Scan for the cell matching the given text and deliver its [x, y] coordinate at center. 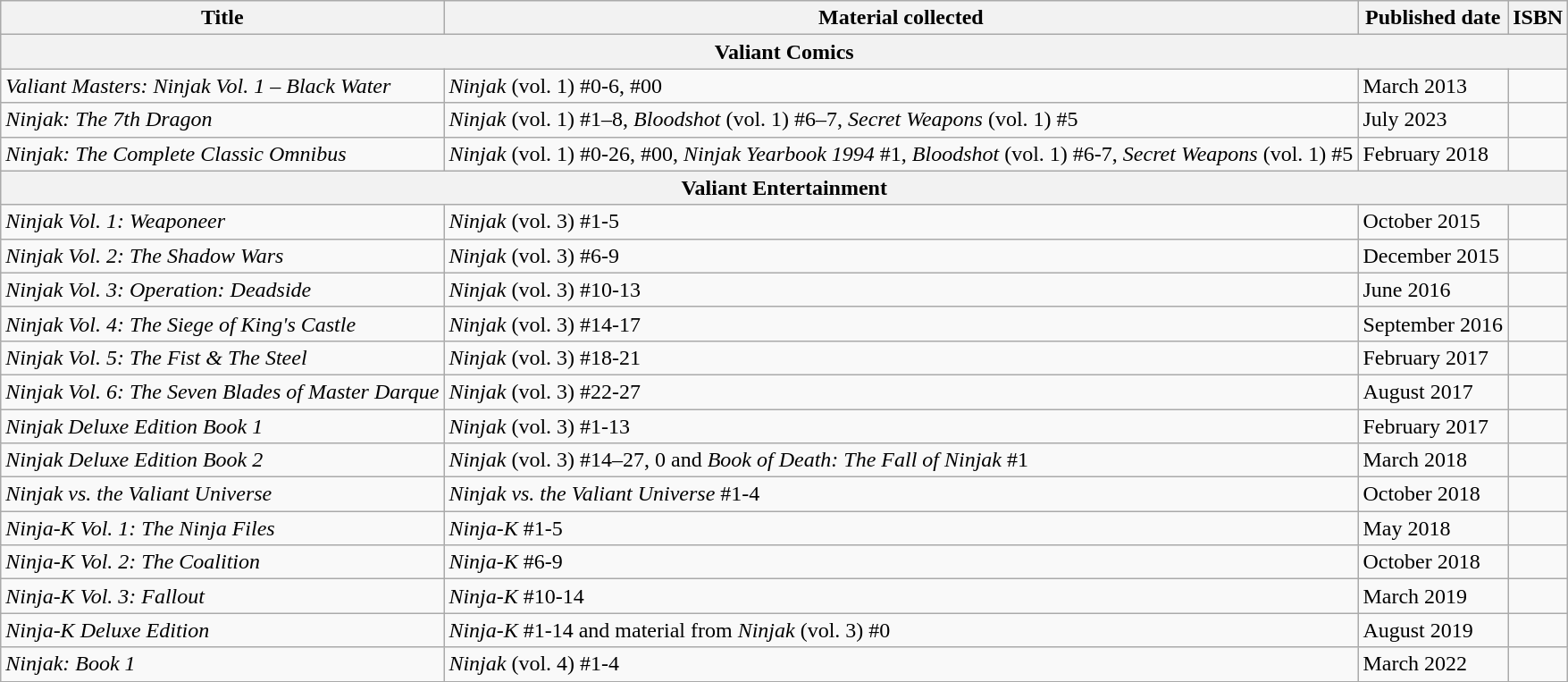
Ninja-K Vol. 3: Fallout [222, 596]
Valiant Masters: Ninjak Vol. 1 – Black Water [222, 86]
Ninjak (vol. 3) #1-5 [901, 222]
Ninjak: The 7th Dragon [222, 120]
Ninja-K #10-14 [901, 596]
Ninjak Vol. 4: The Siege of King's Castle [222, 324]
Ninja-K Vol. 1: The Ninja Files [222, 528]
Ninjak (vol. 3) #10-13 [901, 290]
Ninjak vs. the Valiant Universe [222, 494]
Valiant Comics [784, 52]
ISBN [1539, 18]
Ninjak Vol. 3: Operation: Deadside [222, 290]
March 2013 [1433, 86]
June 2016 [1433, 290]
Ninjak: Book 1 [222, 664]
March 2019 [1433, 596]
Ninjak (vol. 3) #6-9 [901, 256]
Ninja-K #1-5 [901, 528]
July 2023 [1433, 120]
Ninjak (vol. 1) #0-6, #00 [901, 86]
December 2015 [1433, 256]
February 2018 [1433, 154]
Ninjak Vol. 6: The Seven Blades of Master Darque [222, 392]
Ninjak Vol. 1: Weaponeer [222, 222]
Ninjak (vol. 3) #14–27, 0 and Book of Death: The Fall of Ninjak #1 [901, 460]
May 2018 [1433, 528]
Valiant Entertainment [784, 188]
Ninja-K Deluxe Edition [222, 630]
Ninjak (vol. 3) #1-13 [901, 426]
Ninjak (vol. 3) #18-21 [901, 358]
August 2017 [1433, 392]
Ninjak (vol. 3) #22-27 [901, 392]
Ninjak vs. the Valiant Universe #1-4 [901, 494]
Ninjak (vol. 1) #0-26, #00, Ninjak Yearbook 1994 #1, Bloodshot (vol. 1) #6-7, Secret Weapons (vol. 1) #5 [901, 154]
Ninjak Deluxe Edition Book 2 [222, 460]
August 2019 [1433, 630]
Title [222, 18]
Ninja-K Vol. 2: The Coalition [222, 562]
September 2016 [1433, 324]
Ninjak (vol. 4) #1-4 [901, 664]
Published date [1433, 18]
Ninjak Deluxe Edition Book 1 [222, 426]
Ninja-K #1-14 and material from Ninjak (vol. 3) #0 [901, 630]
March 2018 [1433, 460]
Ninja-K #6-9 [901, 562]
March 2022 [1433, 664]
Ninjak (vol. 3) #14-17 [901, 324]
Material collected [901, 18]
October 2015 [1433, 222]
Ninjak (vol. 1) #1–8, Bloodshot (vol. 1) #6–7, Secret Weapons (vol. 1) #5 [901, 120]
Ninjak Vol. 2: The Shadow Wars [222, 256]
Ninjak Vol. 5: The Fist & The Steel [222, 358]
Ninjak: The Complete Classic Omnibus [222, 154]
